Locate the cell with the specified text and output its (X, Y) center coordinate. 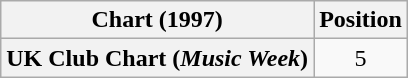
UK Club Chart (Music Week) (158, 58)
Position (361, 20)
Chart (1997) (158, 20)
5 (361, 58)
